Extract the [X, Y] coordinate from the center of the cell holding the provided text.  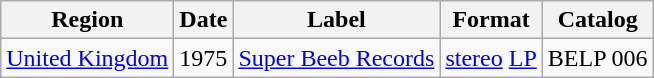
1975 [204, 58]
Super Beeb Records [336, 58]
Catalog [598, 20]
Label [336, 20]
stereo LP [491, 58]
United Kingdom [88, 58]
Date [204, 20]
Region [88, 20]
Format [491, 20]
BELP 006 [598, 58]
